Detect which cell encompasses the target text, then output its [x, y] center coordinate. 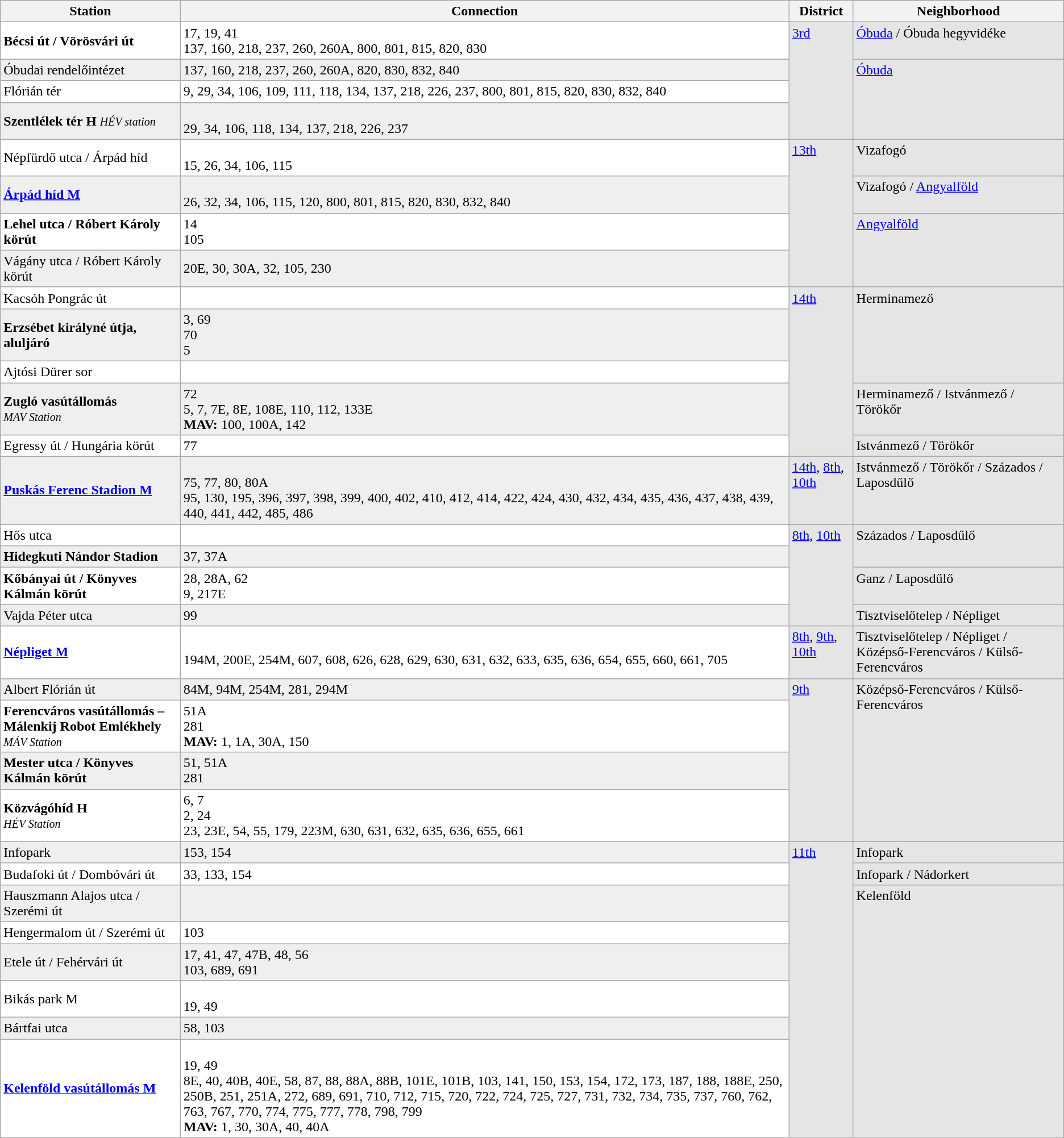
Hengermalom út / Szerémi út [91, 932]
Népliget M [91, 652]
Station [91, 11]
Óbuda [958, 99]
Albert Flórián út [91, 689]
Bártfai utca [91, 1028]
194M, 200E, 254M, 607, 608, 626, 628, 629, 630, 631, 632, 633, 635, 636, 654, 655, 660, 661, 705 [484, 652]
19, 49 [484, 999]
103 [484, 932]
Zugló vasútállomásMAV Station [91, 409]
26, 32, 34, 106, 115, 120, 800, 801, 815, 820, 830, 832, 840 [484, 194]
Budafoki út / Dombóvári út [91, 874]
153, 154 [484, 852]
51, 51A 281 [484, 770]
58, 103 [484, 1028]
33, 133, 154 [484, 874]
Hauszmann Alajos utca / Szerémi út [91, 903]
Hős utca [91, 535]
99 [484, 615]
3rd [821, 81]
Neighborhood [958, 11]
District [821, 11]
77 [484, 446]
Etele út / Fehérvári út [91, 961]
Mester utca / Könyves Kálmán körút [91, 770]
Herminamező [958, 335]
8th, 10th [821, 575]
29, 34, 106, 118, 134, 137, 218, 226, 237 [484, 120]
Bécsi út / Vörösvári út [91, 41]
Vajda Péter utca [91, 615]
Kelenföld [958, 1011]
Százados / Laposdűlő [958, 546]
Ferencváros vasútállomás – Málenkij Robot EmlékhelyMÁV Station [91, 726]
20E, 30, 30A, 32, 105, 230 [484, 268]
14 105 [484, 232]
Vizafogó / Angyalföld [958, 194]
Óbudai rendelőintézet [91, 70]
Angyalföld [958, 250]
11th [821, 989]
Népfürdő utca / Árpád híd [91, 158]
Kőbányai út / Könyves Kálmán körút [91, 586]
9th [821, 760]
Egressy út / Hungária körút [91, 446]
Connection [484, 11]
Középső-Ferencváros / Külső-Ferencváros [958, 760]
Erzsébet királyné útja, aluljáró [91, 335]
17, 41, 47, 47B, 48, 56 103, 689, 691 [484, 961]
Árpád híd M [91, 194]
137, 160, 218, 237, 260, 260A, 820, 830, 832, 840 [484, 70]
Flórián tér [91, 91]
Infopark / Nádorkert [958, 874]
Óbuda / Óbuda hegyvidéke [958, 41]
72 5, 7, 7E, 8E, 108E, 110, 112, 133EMAV: 100, 100A, 142 [484, 409]
6, 7 2, 24 23, 23E, 54, 55, 179, 223M, 630, 631, 632, 635, 636, 655, 661 [484, 815]
Hidegkuti Nándor Stadion [91, 557]
Ganz / Laposdűlő [958, 586]
51A 281MAV: 1, 1A, 30A, 150 [484, 726]
37, 37A [484, 557]
Kelenföld vasútállomás M [91, 1089]
Kacsóh Pongrác út [91, 298]
Herminamező / Istvánmező / Törökőr [958, 409]
Puskás Ferenc Stadion M [91, 491]
14th [821, 372]
14th, 8th, 10th [821, 491]
Tisztviselőtelep / Népliget [958, 615]
Vágány utca / Róbert Károly körút [91, 268]
Bikás park M [91, 999]
15, 26, 34, 106, 115 [484, 158]
8th, 9th, 10th [821, 652]
Tisztviselőtelep / Népliget / Középső-Ferencváros / Külső-Ferencváros [958, 652]
Ajtósi Dürer sor [91, 372]
3, 69 70 5 [484, 335]
Közvágóhíd HHÉV Station [91, 815]
9, 29, 34, 106, 109, 111, 118, 134, 137, 218, 226, 237, 800, 801, 815, 820, 830, 832, 840 [484, 91]
Szentlélek tér H HÉV station [91, 120]
17, 19, 41 137, 160, 218, 237, 260, 260A, 800, 801, 815, 820, 830 [484, 41]
Istvánmező / Törökőr [958, 446]
Lehel utca / Róbert Károly körút [91, 232]
75, 77, 80, 80A 95, 130, 195, 396, 397, 398, 399, 400, 402, 410, 412, 414, 422, 424, 430, 432, 434, 435, 436, 437, 438, 439, 440, 441, 442, 485, 486 [484, 491]
Istvánmező / Törökőr / Százados / Laposdűlő [958, 491]
13th [821, 213]
Vizafogó [958, 158]
84M, 94M, 254M, 281, 294M [484, 689]
28, 28A, 62 9, 217E [484, 586]
